Return the [x, y] coordinate for the center point of the cell that contains the specified text.  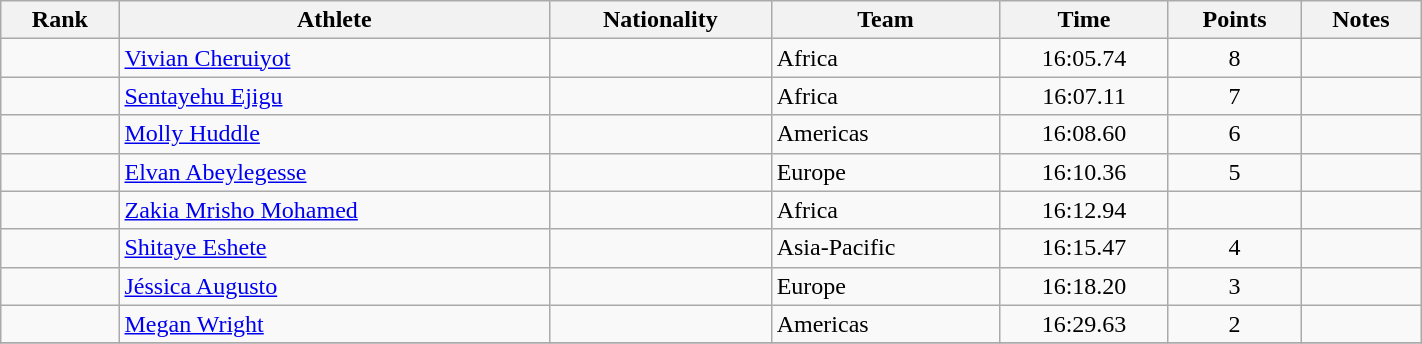
Molly Huddle [334, 134]
Jéssica Augusto [334, 286]
3 [1234, 286]
16:08.60 [1084, 134]
4 [1234, 248]
Sentayehu Ejigu [334, 96]
2 [1234, 324]
Shitaye Eshete [334, 248]
Vivian Cheruiyot [334, 58]
16:15.47 [1084, 248]
Rank [60, 20]
Nationality [661, 20]
Megan Wright [334, 324]
16:18.20 [1084, 286]
16:07.11 [1084, 96]
16:12.94 [1084, 210]
Athlete [334, 20]
Notes [1362, 20]
Asia-Pacific [886, 248]
Team [886, 20]
5 [1234, 172]
7 [1234, 96]
Zakia Mrisho Mohamed [334, 210]
16:29.63 [1084, 324]
6 [1234, 134]
8 [1234, 58]
Time [1084, 20]
Elvan Abeylegesse [334, 172]
16:05.74 [1084, 58]
Points [1234, 20]
16:10.36 [1084, 172]
